Return [x, y] of the center of cell containing provided text 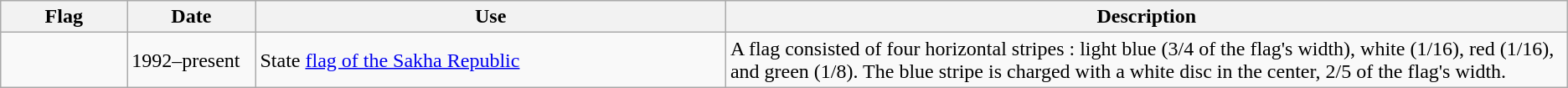
Description [1146, 17]
State flag of the Sakha Republic [491, 60]
1992–present [191, 60]
Flag [64, 17]
Date [191, 17]
Use [491, 17]
